Capture the cell that displays the provided text and extract its [X, Y] central coordinate. 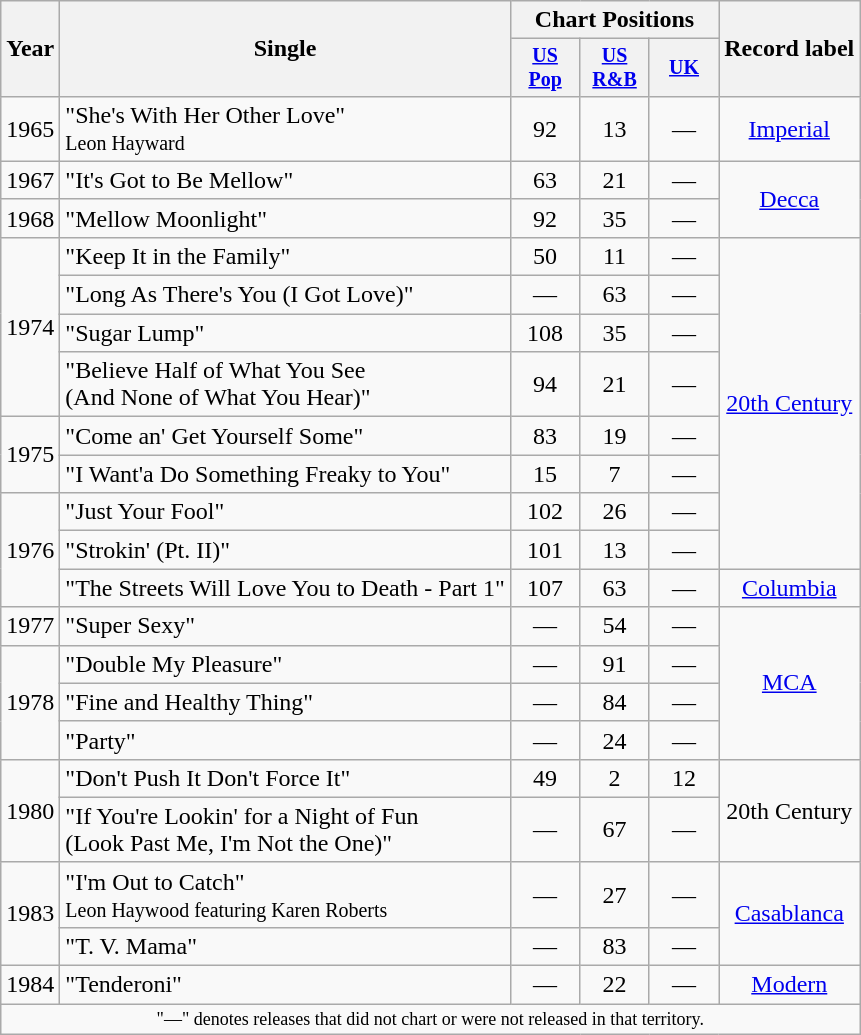
101 [544, 550]
1978 [30, 702]
Year [30, 49]
"She's With Her Other Love"Leon Hayward [286, 128]
Record label [790, 49]
"I Want'a Do Something Freaky to You" [286, 474]
15 [544, 474]
"Keep It in the Family" [286, 256]
"Strokin' (Pt. II)" [286, 550]
Casablanca [790, 914]
19 [614, 436]
1968 [30, 218]
94 [544, 384]
1977 [30, 626]
Imperial [790, 128]
"Mellow Moonlight" [286, 218]
"Sugar Lump" [286, 333]
"—" denotes releases that did not chart or were not released in that territory. [430, 1020]
Decca [790, 199]
84 [614, 702]
MCA [790, 683]
"Don't Push It Don't Force It" [286, 778]
US Pop [544, 68]
Modern [790, 985]
UK [684, 68]
"Tenderoni" [286, 985]
"T. V. Mama" [286, 946]
11 [614, 256]
"If You're Lookin' for a Night of Fun(Look Past Me, I'm Not the One)" [286, 830]
49 [544, 778]
108 [544, 333]
12 [684, 778]
Columbia [790, 588]
1974 [30, 326]
91 [614, 664]
1984 [30, 985]
54 [614, 626]
Single [286, 49]
Chart Positions [614, 20]
US R&B [614, 68]
107 [544, 588]
2 [614, 778]
26 [614, 512]
"The Streets Will Love You to Death - Part 1" [286, 588]
1975 [30, 455]
22 [614, 985]
27 [614, 894]
1983 [30, 914]
1980 [30, 810]
"Come an' Get Yourself Some" [286, 436]
"Long As There's You (I Got Love)" [286, 295]
"Just Your Fool" [286, 512]
50 [544, 256]
24 [614, 740]
"Party" [286, 740]
1965 [30, 128]
"Double My Pleasure" [286, 664]
"Super Sexy" [286, 626]
1967 [30, 180]
7 [614, 474]
102 [544, 512]
"It's Got to Be Mellow" [286, 180]
"Fine and Healthy Thing" [286, 702]
"Believe Half of What You See(And None of What You Hear)" [286, 384]
1976 [30, 550]
"I'm Out to Catch"Leon Haywood featuring Karen Roberts [286, 894]
67 [614, 830]
